Provide the [X, Y] coordinate of the cell's center where the given text is located.  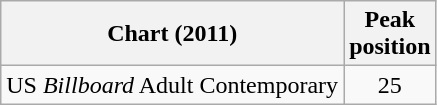
25 [390, 85]
Peakposition [390, 34]
US Billboard Adult Contemporary [172, 85]
Chart (2011) [172, 34]
